Detect which cell encompasses the target text, then output its [x, y] center coordinate. 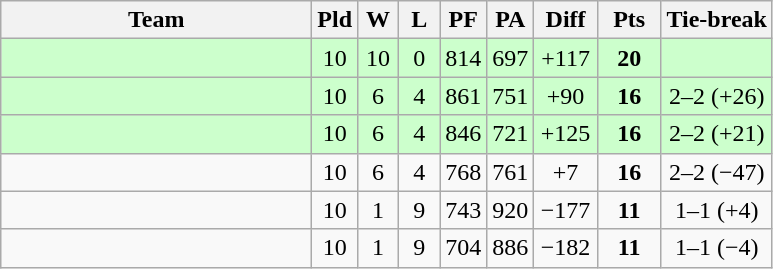
1–1 (+4) [717, 210]
2–2 (−47) [717, 172]
721 [510, 134]
751 [510, 96]
0 [420, 58]
697 [510, 58]
Team [156, 20]
Pts [629, 20]
814 [464, 58]
743 [464, 210]
+125 [566, 134]
20 [629, 58]
2–2 (+21) [717, 134]
768 [464, 172]
761 [510, 172]
704 [464, 248]
920 [510, 210]
PA [510, 20]
+7 [566, 172]
1–1 (−4) [717, 248]
−182 [566, 248]
2–2 (+26) [717, 96]
+117 [566, 58]
−177 [566, 210]
+90 [566, 96]
Pld [335, 20]
861 [464, 96]
L [420, 20]
PF [464, 20]
886 [510, 248]
846 [464, 134]
Tie-break [717, 20]
W [378, 20]
Diff [566, 20]
